Provide the (X, Y) coordinate of the cell's center where the given text is located.  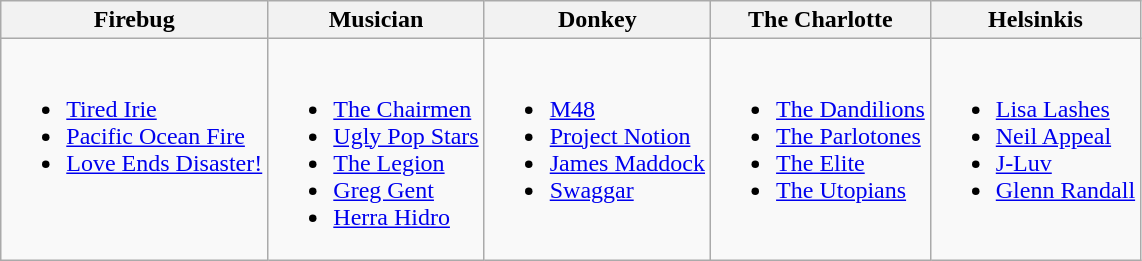
The ChairmenUgly Pop StarsThe LegionGreg GentHerra Hidro (376, 150)
Tired IriePacific Ocean FireLove Ends Disaster! (134, 150)
Musician (376, 20)
M48Project NotionJames MaddockSwaggar (597, 150)
The Charlotte (821, 20)
Donkey (597, 20)
Helsinkis (1035, 20)
Lisa LashesNeil AppealJ-LuvGlenn Randall (1035, 150)
The DandilionsThe ParlotonesThe EliteThe Utopians (821, 150)
Firebug (134, 20)
